For the text-containing cell, return its midpoint in [x, y] coordinate format. 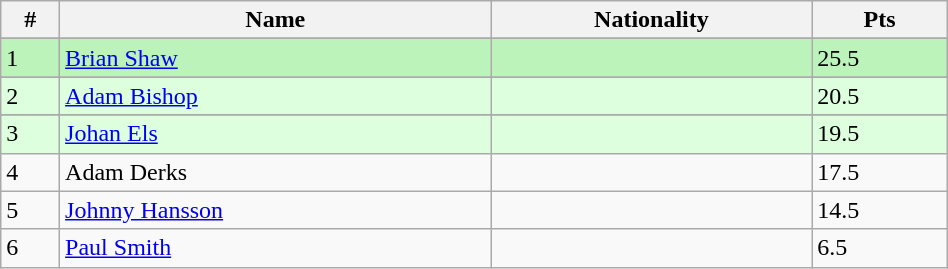
Brian Shaw [276, 58]
6 [30, 248]
5 [30, 210]
Name [276, 20]
Pts [880, 20]
Paul Smith [276, 248]
Adam Bishop [276, 96]
1 [30, 58]
Johan Els [276, 134]
19.5 [880, 134]
3 [30, 134]
Nationality [652, 20]
6.5 [880, 248]
Adam Derks [276, 172]
# [30, 20]
4 [30, 172]
Johnny Hansson [276, 210]
25.5 [880, 58]
17.5 [880, 172]
14.5 [880, 210]
20.5 [880, 96]
2 [30, 96]
